Extract the [X, Y] coordinate from the center of the cell holding the provided text.  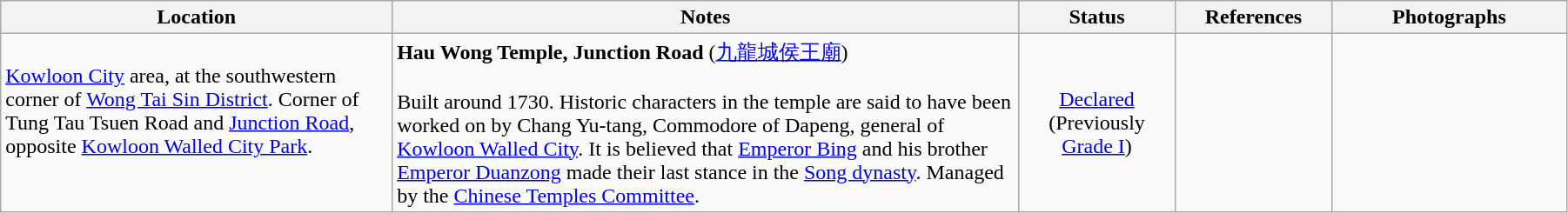
Photographs [1449, 17]
Notes [706, 17]
Location [197, 17]
Status [1097, 17]
Declared(Previously Grade I) [1097, 123]
References [1253, 17]
